Return [x, y] of the center of cell containing provided text 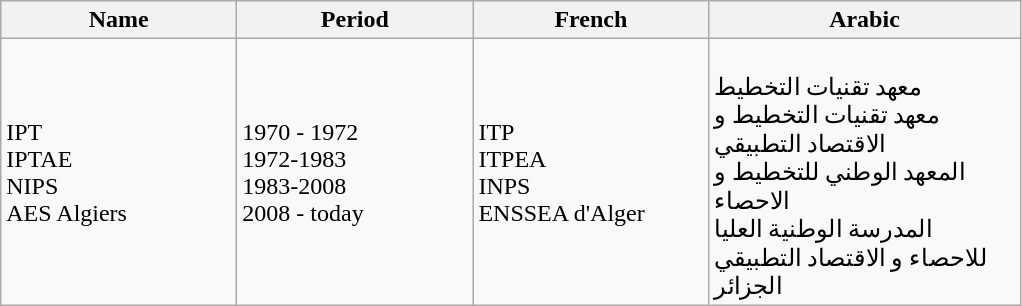
Name [119, 20]
IPTIPTAENIPSAES Algiers [119, 172]
1970 - 19721972-19831983-20082008 - today [355, 172]
Period [355, 20]
French [591, 20]
ITPITPEAINPSENSSEA d'Alger [591, 172]
Arabic [864, 20]
معهد تقنيات التخطيطمعهد تقنيات التخطيط و الاقتصاد التطبيقيالمعهد الوطني للتخطيط و الاحصاءالمدرسة الوطنية العليا للاحصاء و الاقتصاد التطبيقي الجزائر [864, 172]
